Determine the (x, y) coordinate at the center of the cell enclosing the given text.  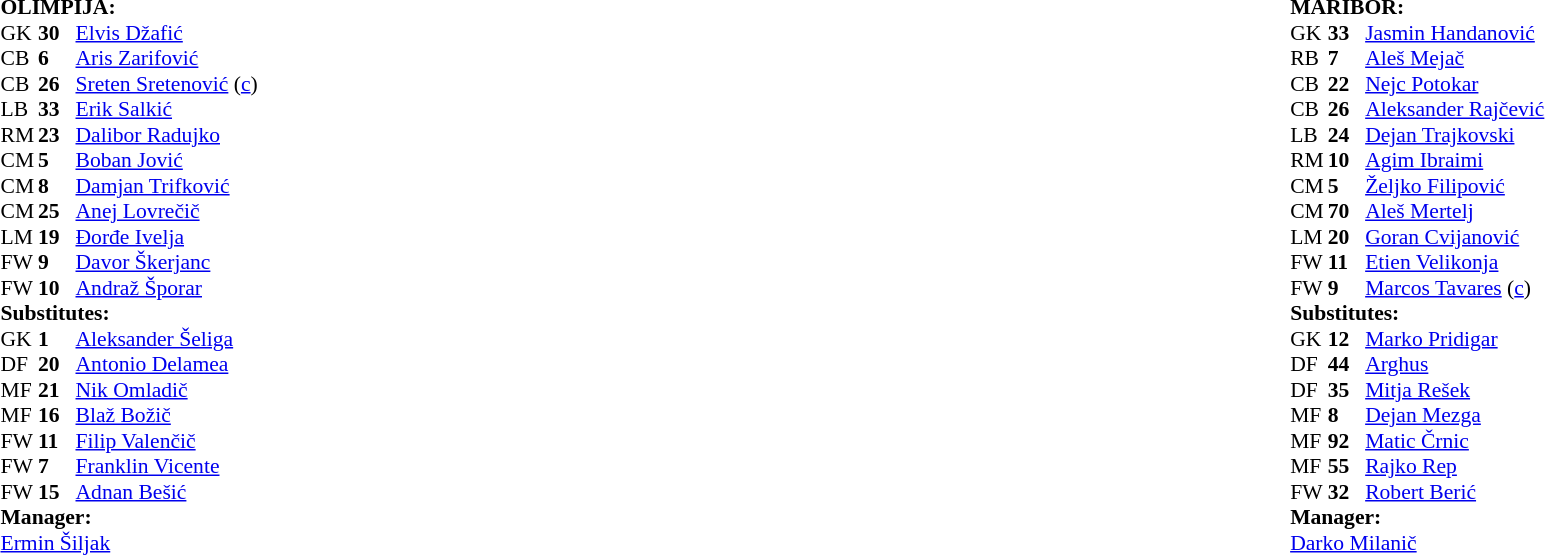
92 (1347, 441)
Dalibor Radujko (167, 135)
6 (57, 59)
Rajko Rep (1454, 467)
Aleksander Rajčević (1454, 109)
22 (1347, 84)
Goran Cvijanović (1454, 237)
Mitja Rešek (1454, 390)
30 (57, 33)
15 (57, 492)
Antonio Delamea (167, 365)
Sreten Sretenović (c) (167, 84)
Adnan Bešić (167, 492)
Blaž Božič (167, 415)
Elvis Džafić (167, 33)
Jasmin Handanović (1454, 33)
Dejan Trajkovski (1454, 135)
24 (1347, 135)
16 (57, 415)
21 (57, 390)
Boban Jović (167, 161)
Arghus (1454, 365)
35 (1347, 390)
Andraž Šporar (167, 288)
Marcos Tavares (c) (1454, 288)
Anej Lovrečič (167, 211)
Marko Pridigar (1454, 339)
Aleš Mertelj (1454, 211)
Nejc Potokar (1454, 84)
19 (57, 237)
12 (1347, 339)
Aleksander Šeliga (167, 339)
RB (1309, 59)
Robert Berić (1454, 492)
Nik Omladič (167, 390)
Matic Črnic (1454, 441)
Davor Škerjanc (167, 263)
23 (57, 135)
Franklin Vicente (167, 467)
70 (1347, 211)
55 (1347, 467)
Erik Salkić (167, 109)
Aleš Mejač (1454, 59)
Dejan Mezga (1454, 415)
Etien Velikonja (1454, 263)
25 (57, 211)
Damjan Trifković (167, 186)
32 (1347, 492)
44 (1347, 365)
Aris Zarifović (167, 59)
Agim Ibraimi (1454, 161)
Filip Valenčič (167, 441)
1 (57, 339)
Željko Filipović (1454, 186)
Đorđe Ivelja (167, 237)
